Find where the given text appears and provide that cell's center as [X, Y] coordinate. 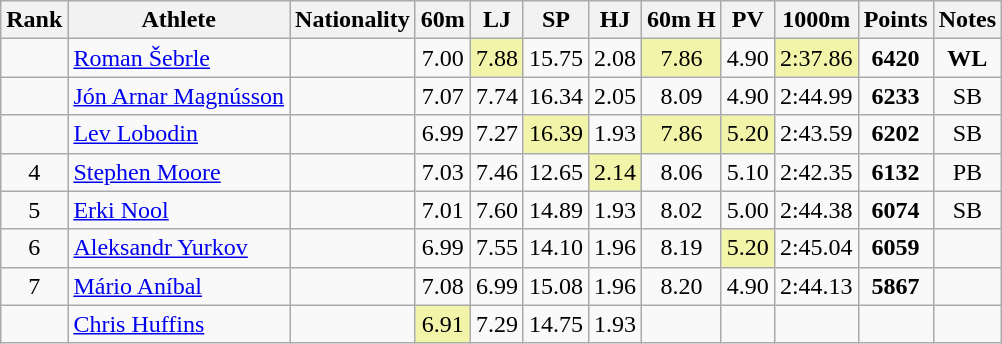
8.09 [682, 96]
6.91 [442, 324]
7.88 [496, 58]
PB [967, 172]
2:45.04 [816, 248]
Rank [34, 20]
6 [34, 248]
Athlete [179, 20]
7.01 [442, 210]
6420 [896, 58]
Lev Lobodin [179, 134]
PV [748, 20]
2:37.86 [816, 58]
8.20 [682, 286]
60m H [682, 20]
Points [896, 20]
8.19 [682, 248]
12.65 [556, 172]
15.08 [556, 286]
6132 [896, 172]
LJ [496, 20]
6059 [896, 248]
5867 [896, 286]
Nationality [353, 20]
1000m [816, 20]
7.07 [442, 96]
2:43.59 [816, 134]
7.08 [442, 286]
2:44.13 [816, 286]
Stephen Moore [179, 172]
7.27 [496, 134]
Aleksandr Yurkov [179, 248]
7.03 [442, 172]
SP [556, 20]
14.89 [556, 210]
8.06 [682, 172]
2:42.35 [816, 172]
14.10 [556, 248]
8.02 [682, 210]
7.60 [496, 210]
2:44.99 [816, 96]
7.29 [496, 324]
7.55 [496, 248]
5.10 [748, 172]
2.14 [614, 172]
2.05 [614, 96]
5 [34, 210]
6233 [896, 96]
WL [967, 58]
6074 [896, 210]
Erki Nool [179, 210]
5.00 [748, 210]
2:44.38 [816, 210]
6202 [896, 134]
16.34 [556, 96]
4 [34, 172]
Roman Šebrle [179, 58]
7.46 [496, 172]
HJ [614, 20]
7 [34, 286]
7.00 [442, 58]
Jón Arnar Magnússon [179, 96]
Notes [967, 20]
16.39 [556, 134]
Mário Aníbal [179, 286]
60m [442, 20]
2.08 [614, 58]
14.75 [556, 324]
15.75 [556, 58]
Chris Huffins [179, 324]
7.74 [496, 96]
